Extract the (x, y) coordinate from the center of the cell holding the provided text.  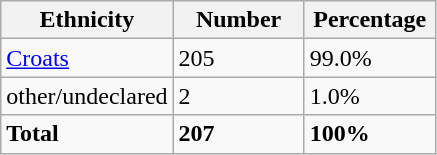
Croats (87, 58)
207 (238, 134)
Percentage (370, 20)
Ethnicity (87, 20)
other/undeclared (87, 96)
Total (87, 134)
2 (238, 96)
205 (238, 58)
100% (370, 134)
Number (238, 20)
1.0% (370, 96)
99.0% (370, 58)
